Provide the (x, y) coordinate of the cell's center where the given text is located.  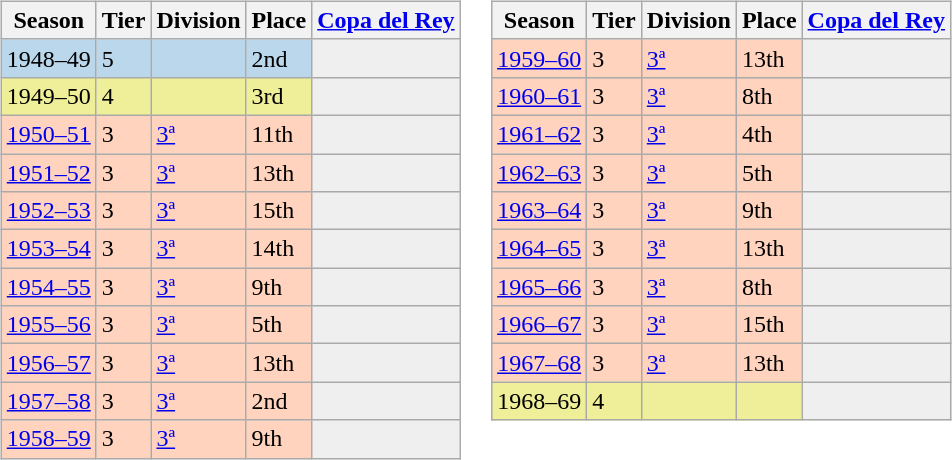
1959–60 (540, 58)
1953–54 (48, 249)
1950–51 (48, 134)
1962–63 (540, 173)
5 (124, 58)
4th (769, 134)
1963–64 (540, 211)
1955–56 (48, 325)
1956–57 (48, 363)
1949–50 (48, 96)
1964–65 (540, 249)
1958–59 (48, 439)
1957–58 (48, 401)
1961–62 (540, 134)
1952–53 (48, 211)
1960–61 (540, 96)
1954–55 (48, 287)
1965–66 (540, 287)
14th (279, 249)
3rd (279, 96)
1968–69 (540, 401)
1967–68 (540, 363)
1966–67 (540, 325)
1951–52 (48, 173)
11th (279, 134)
1948–49 (48, 58)
